For the text-containing cell, return its midpoint in (X, Y) coordinate format. 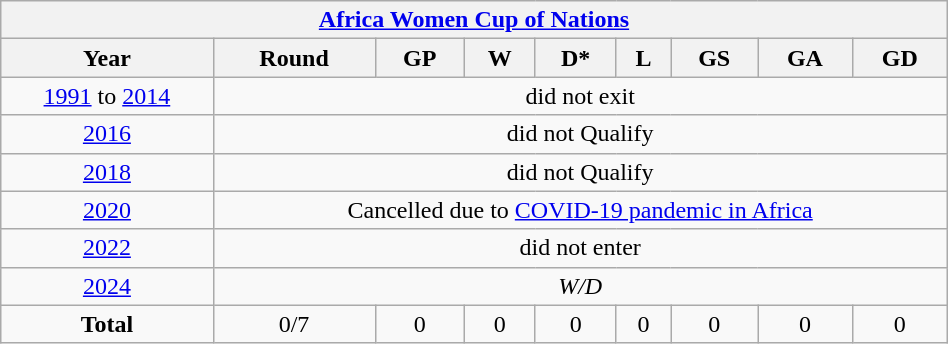
GD (900, 58)
GP (420, 58)
Round (294, 58)
2020 (107, 210)
Africa Women Cup of Nations (474, 20)
2022 (107, 248)
2024 (107, 286)
W (500, 58)
GA (806, 58)
GS (714, 58)
L (643, 58)
Year (107, 58)
Total (107, 324)
2018 (107, 172)
1991 to 2014 (107, 96)
did not exit (580, 96)
W/D (580, 286)
D* (576, 58)
0/7 (294, 324)
2016 (107, 134)
Cancelled due to COVID-19 pandemic in Africa (580, 210)
did not enter (580, 248)
